Extract the [x, y] coordinate from the center of the cell holding the provided text.  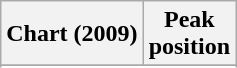
Peakposition [189, 34]
Chart (2009) [72, 34]
